Extract the [x, y] coordinate from the center of the cell holding the provided text.  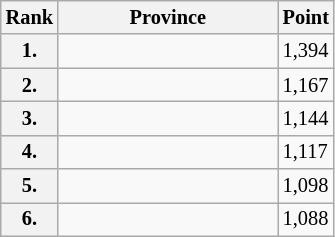
Rank [30, 17]
1,167 [306, 85]
6. [30, 219]
1,144 [306, 118]
1,088 [306, 219]
1,394 [306, 51]
4. [30, 152]
3. [30, 118]
1,098 [306, 186]
5. [30, 186]
1. [30, 51]
1,117 [306, 152]
2. [30, 85]
Province [168, 17]
Point [306, 17]
